Return [x, y] of the center of cell containing provided text 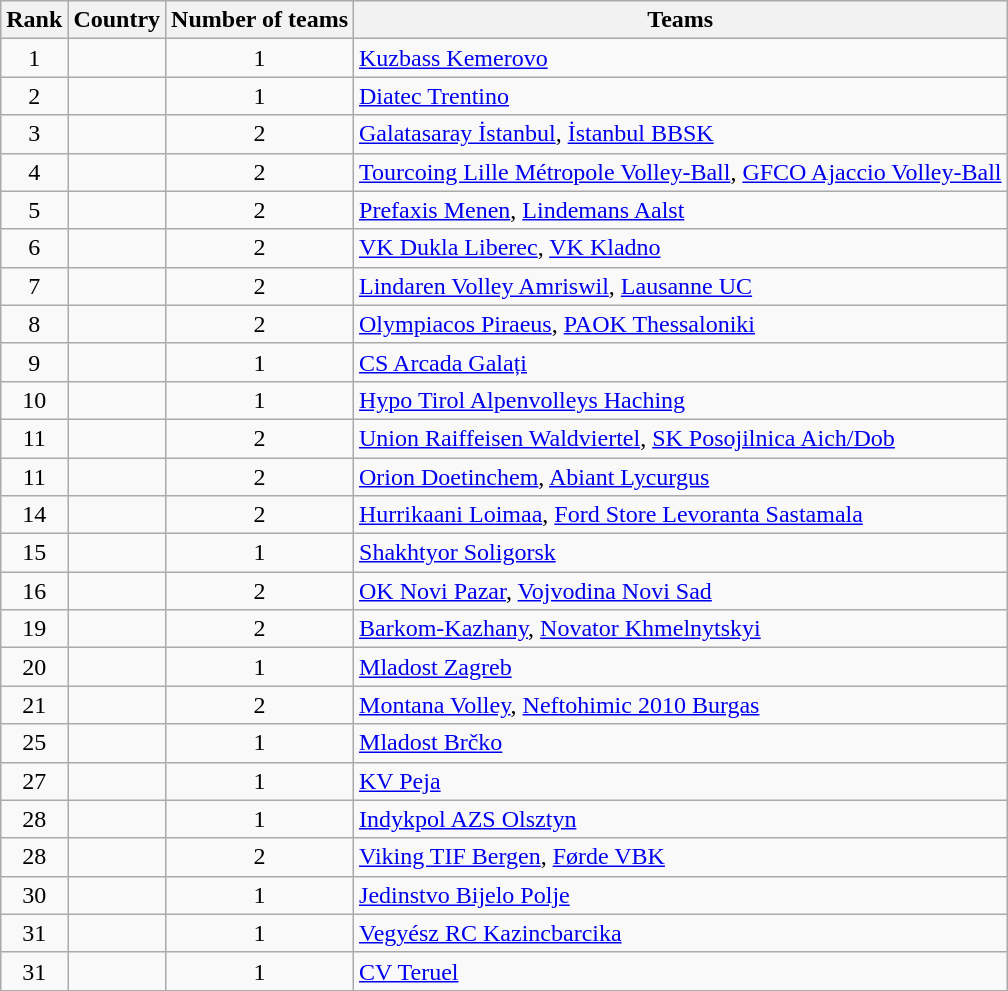
16 [34, 591]
Tourcoing Lille Métropole Volley-Ball, GFCO Ajaccio Volley-Ball [681, 172]
Orion Doetinchem, Abiant Lycurgus [681, 477]
25 [34, 743]
Hurrikaani Loimaa, Ford Store Levoranta Sastamala [681, 515]
Vegyész RC Kazincbarcika [681, 933]
Viking TIF Bergen, Førde VBK [681, 857]
VK Dukla Liberec, VK Kladno [681, 248]
Montana Volley, Neftohimic 2010 Burgas [681, 705]
Number of teams [260, 20]
8 [34, 324]
Hypo Tirol Alpenvolleys Haching [681, 400]
Country [117, 20]
Prefaxis Menen, Lindemans Aalst [681, 210]
6 [34, 248]
KV Peja [681, 781]
Barkom-Kazhany, Novator Khmelnytskyi [681, 629]
Mladost Brčko [681, 743]
Jedinstvo Bijelo Polje [681, 895]
Olympiacos Piraeus, PAOK Thessaloniki [681, 324]
CV Teruel [681, 971]
7 [34, 286]
19 [34, 629]
9 [34, 362]
Teams [681, 20]
4 [34, 172]
3 [34, 134]
21 [34, 705]
Mladost Zagreb [681, 667]
Shakhtyor Soligorsk [681, 553]
OK Novi Pazar, Vojvodina Novi Sad [681, 591]
27 [34, 781]
20 [34, 667]
Indykpol AZS Olsztyn [681, 819]
Rank [34, 20]
Union Raiffeisen Waldviertel, SK Posojilnica Aich/Dob [681, 438]
Galatasaray İstanbul, İstanbul BBSK [681, 134]
10 [34, 400]
Diatec Trentino [681, 96]
30 [34, 895]
5 [34, 210]
CS Arcada Galați [681, 362]
Lindaren Volley Amriswil, Lausanne UC [681, 286]
14 [34, 515]
15 [34, 553]
Kuzbass Kemerovo [681, 58]
